Detect which cell encompasses the target text, then output its [X, Y] center coordinate. 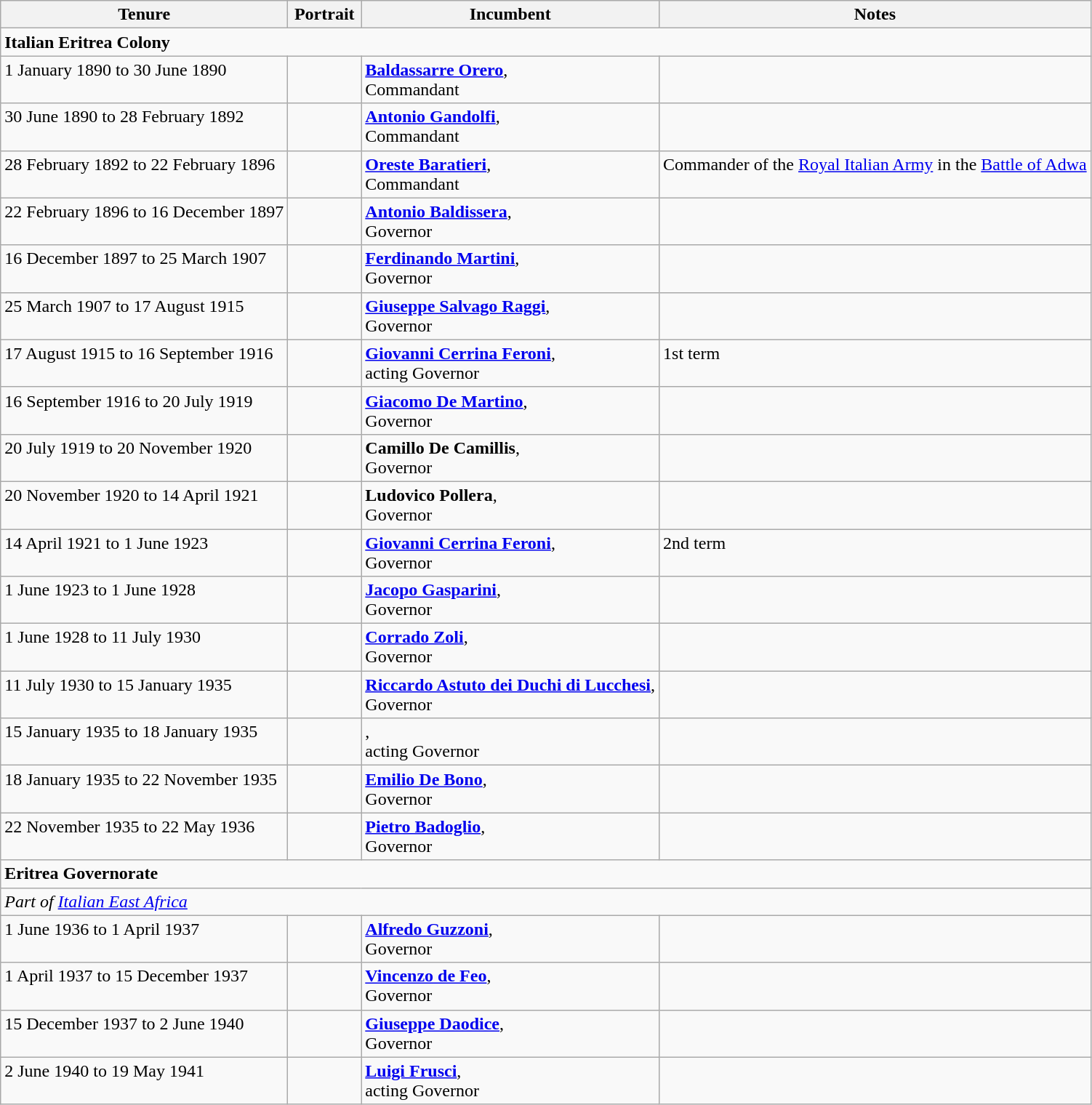
Commander of the Royal Italian Army in the Battle of Adwa [875, 174]
Giovanni Cerrina Feroni, Governor [510, 552]
Pietro Badoglio, Governor [510, 836]
Eritrea Governorate [545, 874]
Riccardo Astuto dei Duchi di Lucchesi, Governor [510, 695]
16 September 1916 to 20 July 1919 [144, 410]
Vincenzo de Feo, Governor [510, 986]
Ludovico Pollera, Governor [510, 505]
Alfredo Guzzoni, Governor [510, 939]
Notes [875, 15]
25 March 1907 to 17 August 1915 [144, 316]
Emilio De Bono, Governor [510, 789]
Italian Eritrea Colony [545, 42]
1 June 1928 to 11 July 1930 [144, 647]
20 July 1919 to 20 November 1920 [144, 458]
Luigi Frusci, acting Governor [510, 1080]
1 April 1937 to 15 December 1937 [144, 986]
Oreste Baratieri, Commandant [510, 174]
1st term [875, 363]
2 June 1940 to 19 May 1941 [144, 1080]
1 June 1936 to 1 April 1937 [144, 939]
Tenure [144, 15]
11 July 1930 to 15 January 1935 [144, 695]
28 February 1892 to 22 February 1896 [144, 174]
15 December 1937 to 2 June 1940 [144, 1034]
Giacomo De Martino, Governor [510, 410]
20 November 1920 to 14 April 1921 [144, 505]
15 January 1935 to 18 January 1935 [144, 742]
22 November 1935 to 22 May 1936 [144, 836]
Giuseppe Salvago Raggi, Governor [510, 316]
17 August 1915 to 16 September 1916 [144, 363]
Corrado Zoli, Governor [510, 647]
1 June 1923 to 1 June 1928 [144, 600]
Jacopo Gasparini, Governor [510, 600]
Camillo De Camillis, Governor [510, 458]
Antonio Gandolfi, Commandant [510, 126]
16 December 1897 to 25 March 1907 [144, 269]
Giovanni Cerrina Feroni, acting Governor [510, 363]
1 January 1890 to 30 June 1890 [144, 80]
Ferdinando Martini, Governor [510, 269]
Incumbent [510, 15]
18 January 1935 to 22 November 1935 [144, 789]
Giuseppe Daodice, Governor [510, 1034]
Part of Italian East Africa [545, 901]
Portrait [324, 15]
2nd term [875, 552]
Antonio Baldissera, Governor [510, 221]
, acting Governor [510, 742]
22 February 1896 to 16 December 1897 [144, 221]
30 June 1890 to 28 February 1892 [144, 126]
14 April 1921 to 1 June 1923 [144, 552]
Baldassarre Orero, Commandant [510, 80]
